Determine the [x, y] coordinate at the center of the cell enclosing the given text.  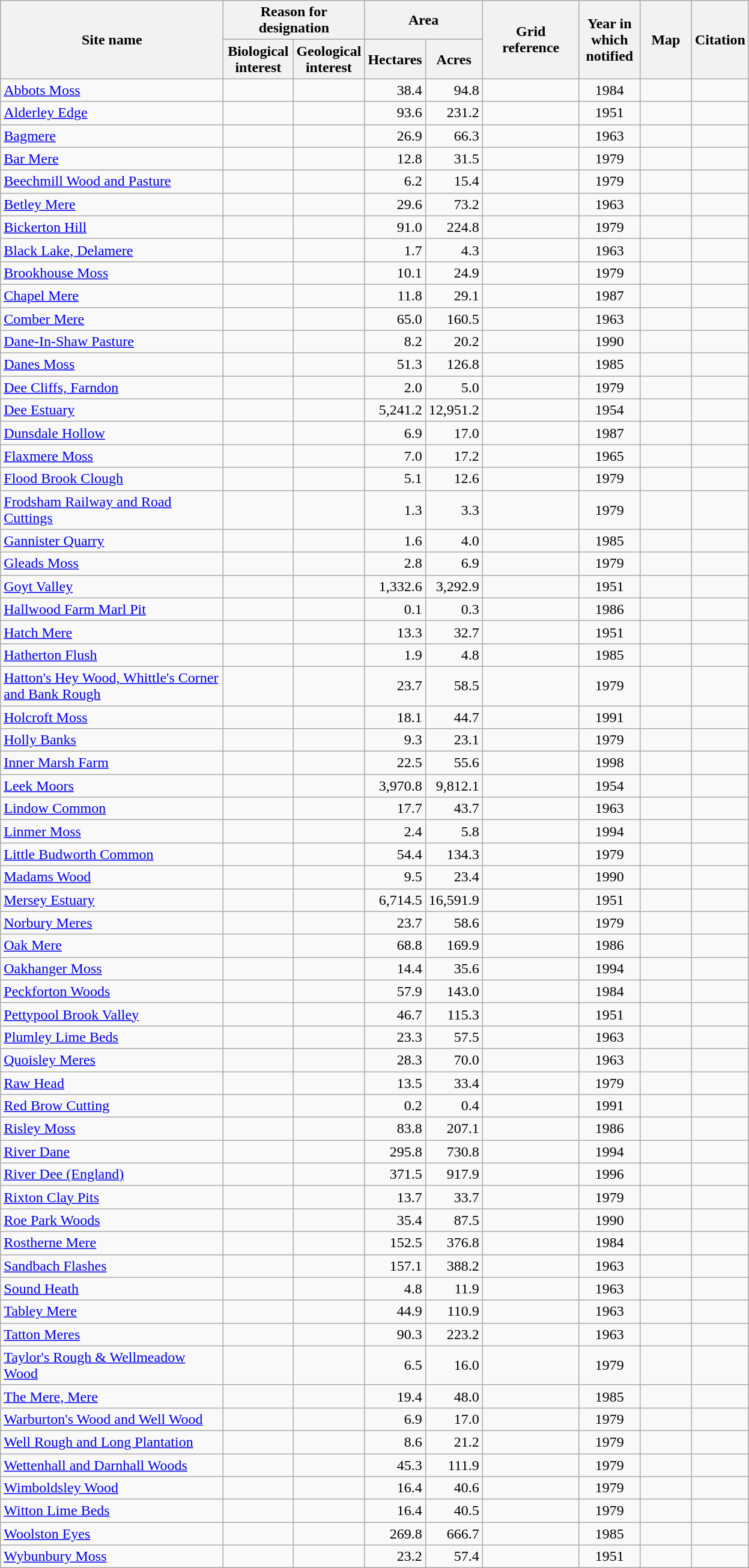
Tabley Mere [112, 1311]
23.1 [454, 740]
115.3 [454, 1014]
29.6 [395, 204]
Mersey Estuary [112, 900]
35.6 [454, 968]
Woolston Eyes [112, 1534]
4.3 [454, 250]
22.5 [395, 763]
6,714.5 [395, 900]
57.9 [395, 991]
Wettenhall and Darnhall Woods [112, 1465]
730.8 [454, 1152]
Oakhanger Moss [112, 968]
51.3 [395, 365]
40.6 [454, 1488]
44.7 [454, 717]
Dane-In-Shaw Pasture [112, 342]
134.3 [454, 854]
Bickerton Hill [112, 227]
45.3 [395, 1465]
666.7 [454, 1534]
Dee Estuary [112, 410]
Raw Head [112, 1083]
1.3 [395, 509]
223.2 [454, 1334]
9.3 [395, 740]
28.3 [395, 1060]
0.4 [454, 1106]
Acres [454, 59]
58.6 [454, 923]
Tatton Meres [112, 1334]
57.5 [454, 1037]
Reason for designation [294, 20]
20.2 [454, 342]
169.9 [454, 946]
5.0 [454, 387]
Map [666, 40]
1,332.6 [395, 586]
58.5 [454, 686]
Comber Mere [112, 319]
73.2 [454, 204]
Betley Mere [112, 204]
3,292.9 [454, 586]
Rostherne Mere [112, 1243]
13.5 [395, 1083]
Well Rough and Long Plantation [112, 1442]
87.5 [454, 1220]
40.5 [454, 1511]
Grid reference [531, 40]
Sound Heath [112, 1289]
66.3 [454, 136]
Sandbach Flashes [112, 1266]
17.2 [454, 456]
11.8 [395, 296]
5,241.2 [395, 410]
83.8 [395, 1129]
10.1 [395, 273]
19.4 [395, 1396]
38.4 [395, 90]
Roe Park Woods [112, 1220]
Citation [720, 40]
23.2 [395, 1557]
110.9 [454, 1311]
207.1 [454, 1129]
Alderley Edge [112, 113]
Holcroft Moss [112, 717]
35.4 [395, 1220]
44.9 [395, 1311]
0.3 [454, 609]
11.9 [454, 1289]
Chapel Mere [112, 296]
91.0 [395, 227]
90.3 [395, 1334]
Rixton Clay Pits [112, 1197]
Hatherton Flush [112, 655]
13.3 [395, 632]
33.7 [454, 1197]
Gleads Moss [112, 564]
29.1 [454, 296]
Hatton's Hey Wood, Whittle's Corner and Bank Rough [112, 686]
371.5 [395, 1174]
Site name [112, 40]
23.3 [395, 1037]
Plumley Lime Beds [112, 1037]
Peckforton Woods [112, 991]
65.0 [395, 319]
231.2 [454, 113]
2.4 [395, 831]
6.5 [395, 1365]
Dunsdale Hollow [112, 433]
1.9 [395, 655]
Red Brow Cutting [112, 1106]
1.6 [395, 541]
Inner Marsh Farm [112, 763]
14.4 [395, 968]
0.1 [395, 609]
111.9 [454, 1465]
17.7 [395, 809]
8.2 [395, 342]
Brookhouse Moss [112, 273]
157.1 [395, 1266]
269.8 [395, 1534]
3.3 [454, 509]
32.7 [454, 632]
Lindow Common [112, 809]
Frodsham Railway and Road Cuttings [112, 509]
295.8 [395, 1152]
Witton Lime Beds [112, 1511]
Wybunbury Moss [112, 1557]
160.5 [454, 319]
Leek Moors [112, 786]
33.4 [454, 1083]
Flood Brook Clough [112, 479]
152.5 [395, 1243]
70.0 [454, 1060]
12,951.2 [454, 410]
Hallwood Farm Marl Pit [112, 609]
7.0 [395, 456]
Risley Moss [112, 1129]
143.0 [454, 991]
River Dane [112, 1152]
68.8 [395, 946]
2.8 [395, 564]
9.5 [395, 877]
Gannister Quarry [112, 541]
Warburton's Wood and Well Wood [112, 1419]
1.7 [395, 250]
Norbury Meres [112, 923]
0.2 [395, 1106]
Little Budworth Common [112, 854]
15.4 [454, 181]
388.2 [454, 1266]
12.8 [395, 159]
57.4 [454, 1557]
3,970.8 [395, 786]
Madams Wood [112, 877]
21.2 [454, 1442]
Dee Cliffs, Farndon [112, 387]
4.0 [454, 541]
Wimboldsley Wood [112, 1488]
Hatch Mere [112, 632]
Year in which notified [609, 40]
55.6 [454, 763]
12.6 [454, 479]
Hectares [395, 59]
23.4 [454, 877]
18.1 [395, 717]
Geological interest [329, 59]
Beechmill Wood and Pasture [112, 181]
94.8 [454, 90]
Black Lake, Delamere [112, 250]
Abbots Moss [112, 90]
1965 [609, 456]
5.1 [395, 479]
917.9 [454, 1174]
2.0 [395, 387]
6.2 [395, 181]
1996 [609, 1174]
Taylor's Rough & Wellmeadow Wood [112, 1365]
Danes Moss [112, 365]
Bar Mere [112, 159]
5.8 [454, 831]
31.5 [454, 159]
The Mere, Mere [112, 1396]
Flaxmere Moss [112, 456]
93.6 [395, 113]
224.8 [454, 227]
16.0 [454, 1365]
Oak Mere [112, 946]
Bagmere [112, 136]
46.7 [395, 1014]
Holly Banks [112, 740]
48.0 [454, 1396]
Pettypool Brook Valley [112, 1014]
River Dee (England) [112, 1174]
Linmer Moss [112, 831]
Biological interest [258, 59]
54.4 [395, 854]
13.7 [395, 1197]
Area [423, 20]
26.9 [395, 136]
126.8 [454, 365]
16,591.9 [454, 900]
Quoisley Meres [112, 1060]
376.8 [454, 1243]
43.7 [454, 809]
9,812.1 [454, 786]
8.6 [395, 1442]
24.9 [454, 273]
Goyt Valley [112, 586]
1998 [609, 763]
